Find where the given text appears and provide that cell's center as (x, y) coordinate. 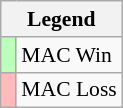
MAC Loss (68, 90)
MAC Win (68, 55)
Legend (62, 19)
